Identify which cell holds the provided text, then report its (x, y) central coordinate. 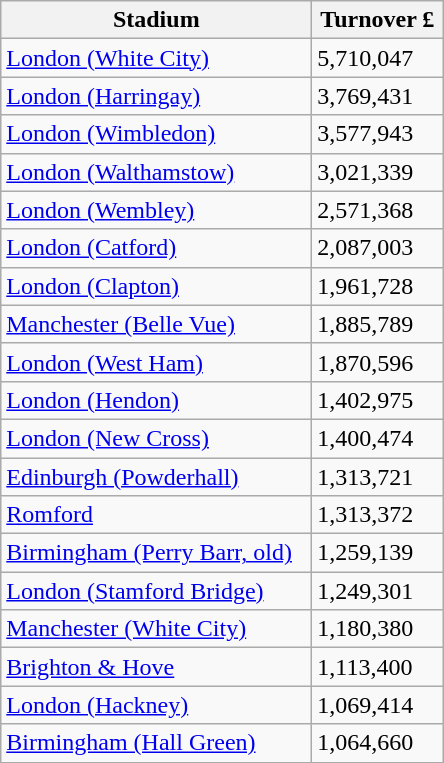
Manchester (Belle Vue) (156, 324)
Romford (156, 515)
1,064,660 (378, 743)
1,885,789 (378, 324)
Edinburgh (Powderhall) (156, 477)
London (New Cross) (156, 438)
1,870,596 (378, 362)
2,571,368 (378, 210)
1,113,400 (378, 667)
5,710,047 (378, 58)
3,021,339 (378, 172)
1,249,301 (378, 591)
Stadium (156, 20)
3,769,431 (378, 96)
1,180,380 (378, 629)
London (Walthamstow) (156, 172)
1,069,414 (378, 705)
London (Hendon) (156, 400)
Brighton & Hove (156, 667)
London (Clapton) (156, 286)
3,577,943 (378, 134)
1,313,372 (378, 515)
London (Hackney) (156, 705)
London (White City) (156, 58)
1,961,728 (378, 286)
Turnover £ (378, 20)
Manchester (White City) (156, 629)
Birmingham (Perry Barr, old) (156, 553)
London (Wembley) (156, 210)
1,313,721 (378, 477)
1,402,975 (378, 400)
London (West Ham) (156, 362)
London (Catford) (156, 248)
London (Stamford Bridge) (156, 591)
Birmingham (Hall Green) (156, 743)
London (Wimbledon) (156, 134)
1,259,139 (378, 553)
London (Harringay) (156, 96)
2,087,003 (378, 248)
1,400,474 (378, 438)
